For the text-containing cell, return its midpoint in [X, Y] coordinate format. 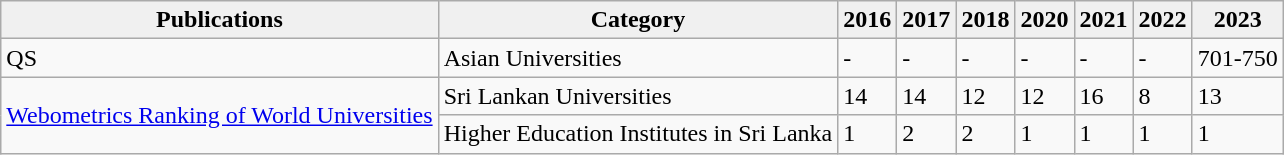
701-750 [1238, 58]
2020 [1044, 20]
8 [1162, 96]
2018 [986, 20]
Publications [220, 20]
Sri Lankan Universities [638, 96]
2021 [1104, 20]
2023 [1238, 20]
Asian Universities [638, 58]
QS [220, 58]
2016 [868, 20]
2022 [1162, 20]
16 [1104, 96]
Webometrics Ranking of World Universities [220, 115]
13 [1238, 96]
Higher Education Institutes in Sri Lanka [638, 134]
Category [638, 20]
2017 [926, 20]
